From the cell containing the given text, extract its center point as [x, y] coordinate. 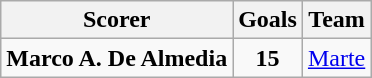
Team [336, 20]
Marco A. De Almedia [117, 58]
Scorer [117, 20]
Goals [268, 20]
Marte [336, 58]
15 [268, 58]
